Provide the (x, y) coordinate of the cell's center where the given text is located.  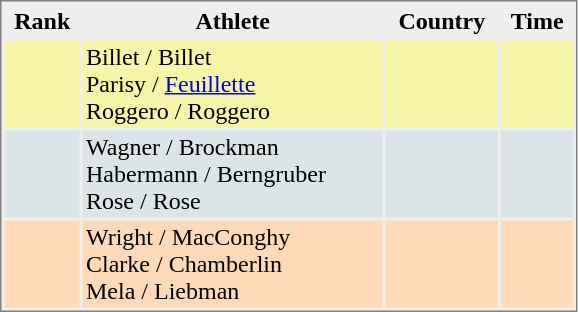
Time (537, 20)
Athlete (232, 20)
Wagner / BrockmanHabermann / BerngruberRose / Rose (232, 174)
Country (442, 20)
Rank (42, 20)
Billet / BilletParisy / FeuilletteRoggero / Roggero (232, 84)
Wright / MacConghyClarke / ChamberlinMela / Liebman (232, 264)
